Extract the [x, y] coordinate from the center of the cell holding the provided text.  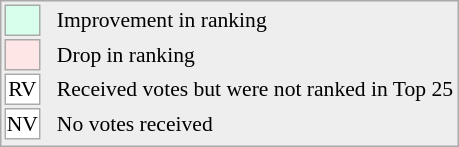
Received votes but were not ranked in Top 25 [254, 90]
Improvement in ranking [254, 20]
Drop in ranking [254, 55]
RV [22, 90]
No votes received [254, 124]
NV [22, 124]
